Detect which cell encompasses the target text, then output its (x, y) center coordinate. 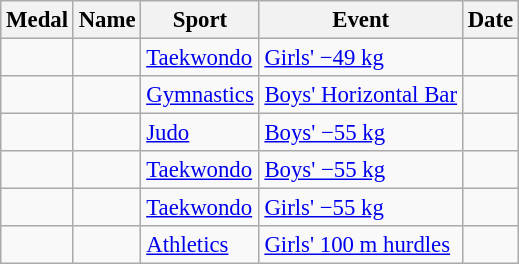
Athletics (200, 245)
Name (107, 20)
Event (360, 20)
Girls' −49 kg (360, 58)
Gymnastics (200, 95)
Sport (200, 20)
Judo (200, 133)
Girls' −55 kg (360, 208)
Medal (38, 20)
Date (490, 20)
Girls' 100 m hurdles (360, 245)
Boys' Horizontal Bar (360, 95)
